Capture the cell that displays the provided text and extract its (X, Y) central coordinate. 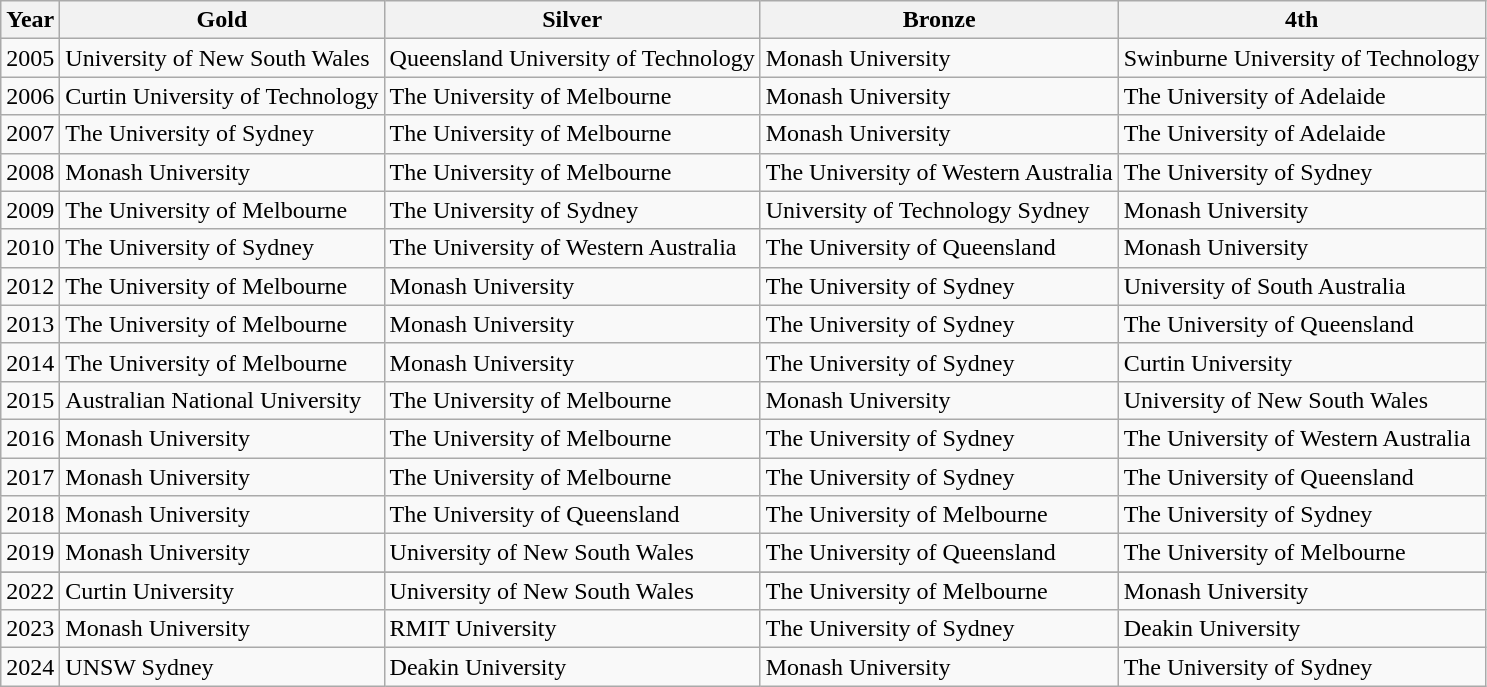
Australian National University (222, 400)
2006 (30, 96)
Curtin University of Technology (222, 96)
2019 (30, 553)
RMIT University (572, 629)
Silver (572, 20)
University of South Australia (1302, 286)
4th (1302, 20)
2017 (30, 477)
2024 (30, 667)
Swinburne University of Technology (1302, 58)
Gold (222, 20)
2010 (30, 248)
UNSW Sydney (222, 667)
2005 (30, 58)
2023 (30, 629)
Year (30, 20)
2009 (30, 210)
2007 (30, 134)
2016 (30, 438)
Queensland University of Technology (572, 58)
University of Technology Sydney (939, 210)
2014 (30, 362)
2012 (30, 286)
2015 (30, 400)
2018 (30, 515)
2022 (30, 591)
Bronze (939, 20)
2008 (30, 172)
2013 (30, 324)
